Determine the [X, Y] coordinate at the center of the cell enclosing the given text.  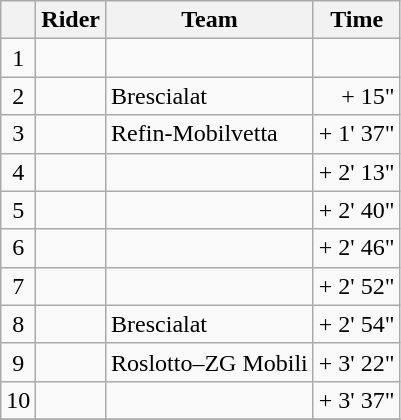
Time [356, 20]
9 [18, 362]
7 [18, 286]
+ 2' 52" [356, 286]
+ 2' 46" [356, 248]
+ 1' 37" [356, 134]
+ 3' 22" [356, 362]
Rider [71, 20]
8 [18, 324]
6 [18, 248]
+ 2' 13" [356, 172]
4 [18, 172]
Team [210, 20]
+ 2' 40" [356, 210]
Refin-Mobilvetta [210, 134]
10 [18, 400]
5 [18, 210]
+ 2' 54" [356, 324]
1 [18, 58]
2 [18, 96]
Roslotto–ZG Mobili [210, 362]
+ 15" [356, 96]
+ 3' 37" [356, 400]
3 [18, 134]
